Return [x, y] of the center of cell containing provided text 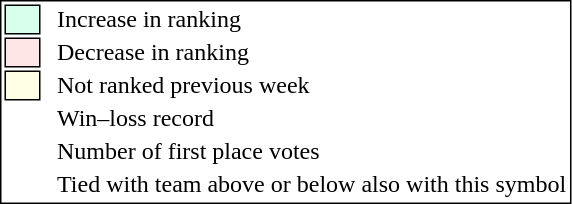
Win–loss record [312, 119]
Decrease in ranking [312, 53]
Increase in ranking [312, 19]
Number of first place votes [312, 151]
Not ranked previous week [312, 85]
Tied with team above or below also with this symbol [312, 185]
